Capture the cell that displays the provided text and extract its [x, y] central coordinate. 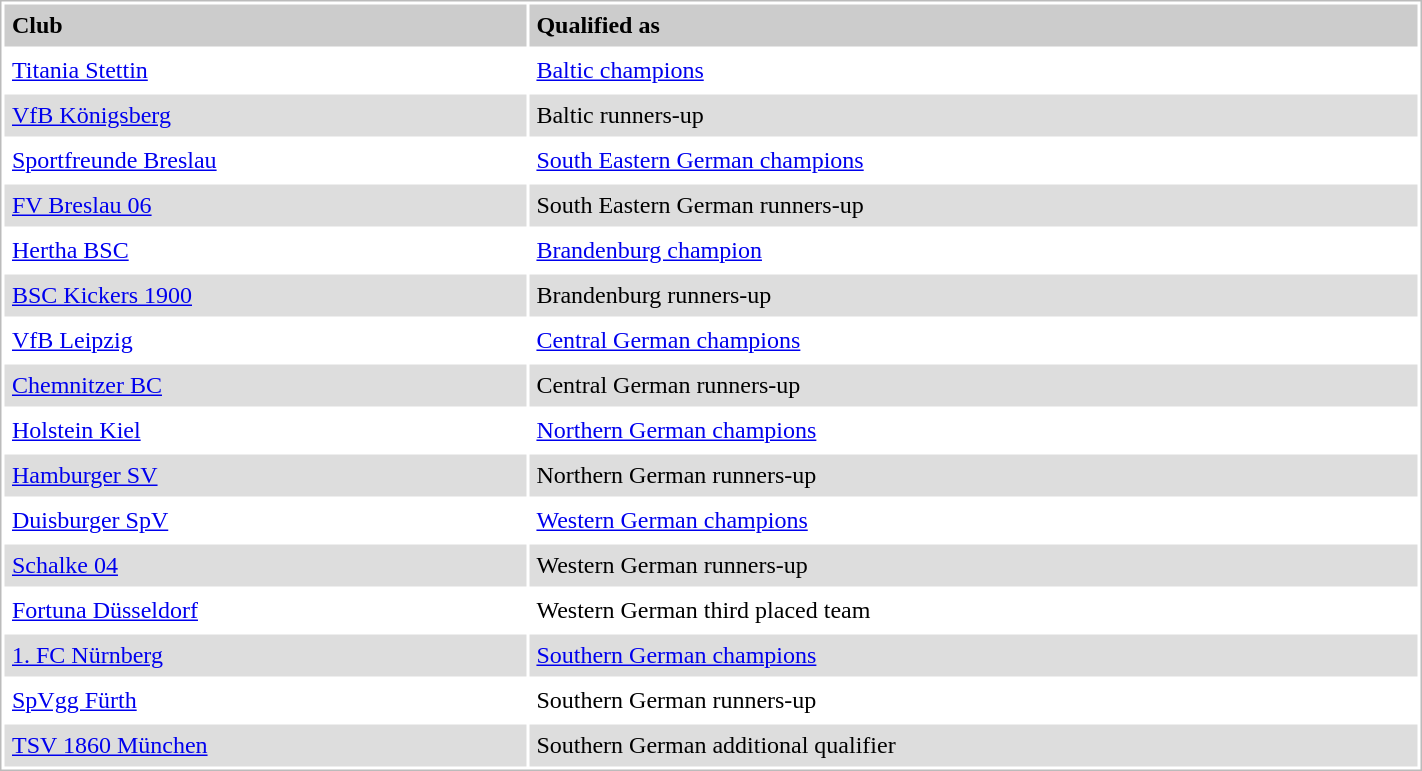
1. FC Nürnberg [264, 655]
Chemnitzer BC [264, 385]
Baltic champions [974, 71]
Northern German champions [974, 431]
Brandenburg runners-up [974, 295]
SpVgg Fürth [264, 701]
Northern German runners-up [974, 475]
Western German third placed team [974, 611]
Schalke 04 [264, 565]
Sportfreunde Breslau [264, 161]
Central German champions [974, 341]
South Eastern German runners-up [974, 205]
Brandenburg champion [974, 251]
Baltic runners-up [974, 115]
Hamburger SV [264, 475]
Southern German additional qualifier [974, 745]
VfB Leipzig [264, 341]
Central German runners-up [974, 385]
Fortuna Düsseldorf [264, 611]
Duisburger SpV [264, 521]
Western German runners-up [974, 565]
Hertha BSC [264, 251]
BSC Kickers 1900 [264, 295]
Club [264, 25]
Qualified as [974, 25]
Titania Stettin [264, 71]
Southern German champions [974, 655]
TSV 1860 München [264, 745]
Western German champions [974, 521]
Holstein Kiel [264, 431]
South Eastern German champions [974, 161]
Southern German runners-up [974, 701]
VfB Königsberg [264, 115]
FV Breslau 06 [264, 205]
